From the cell containing the given text, extract its center point as [x, y] coordinate. 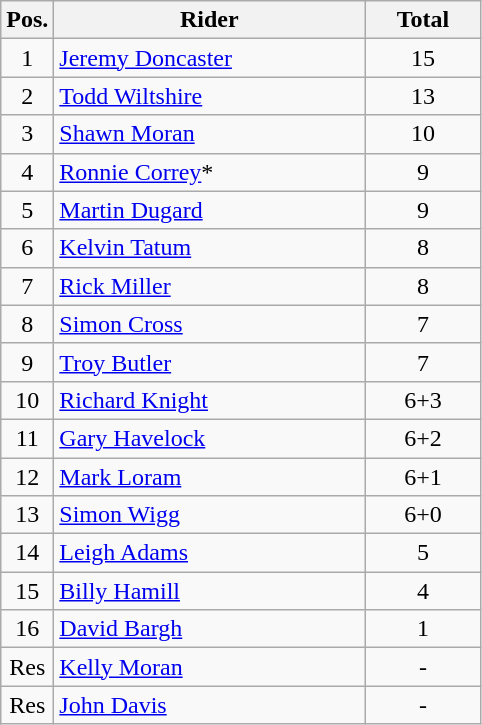
Richard Knight [210, 400]
14 [28, 553]
3 [28, 134]
Shawn Moran [210, 134]
Billy Hamill [210, 591]
6 [28, 248]
Rick Miller [210, 286]
6+2 [423, 438]
16 [28, 629]
6+0 [423, 515]
Leigh Adams [210, 553]
2 [28, 96]
Mark Loram [210, 477]
6+1 [423, 477]
Simon Wigg [210, 515]
Gary Havelock [210, 438]
12 [28, 477]
Ronnie Correy* [210, 172]
Rider [210, 20]
Simon Cross [210, 324]
Todd Wiltshire [210, 96]
Kelly Moran [210, 667]
Kelvin Tatum [210, 248]
Total [423, 20]
John Davis [210, 705]
Pos. [28, 20]
6+3 [423, 400]
Martin Dugard [210, 210]
Jeremy Doncaster [210, 58]
11 [28, 438]
David Bargh [210, 629]
Troy Butler [210, 362]
